Return the [x, y] coordinate for the center point of the cell that contains the specified text.  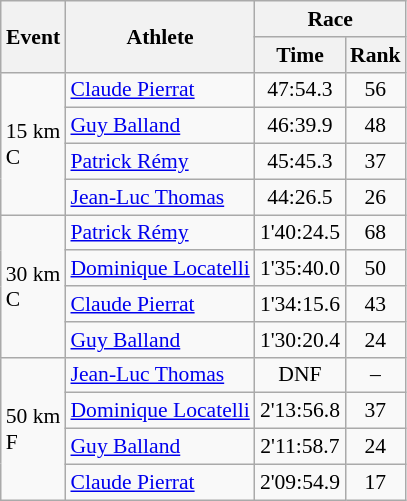
48 [376, 126]
2'09:54.9 [300, 482]
Event [34, 36]
15 km C [34, 143]
2'13:56.8 [300, 411]
50 [376, 269]
46:39.9 [300, 126]
50 km F [34, 428]
1'40:24.5 [300, 233]
2'11:58.7 [300, 447]
Race [330, 19]
45:45.3 [300, 162]
1'34:15.6 [300, 304]
56 [376, 90]
17 [376, 482]
Athlete [160, 36]
– [376, 375]
Time [300, 55]
1'35:40.0 [300, 269]
47:54.3 [300, 90]
26 [376, 197]
43 [376, 304]
68 [376, 233]
Rank [376, 55]
30 km C [34, 286]
DNF [300, 375]
44:26.5 [300, 197]
1'30:20.4 [300, 340]
